For the text-containing cell, return its midpoint in [X, Y] coordinate format. 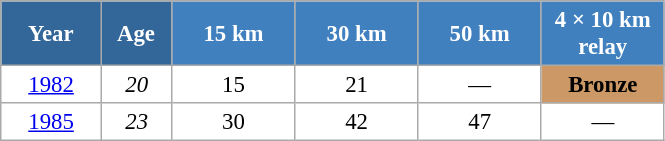
Age [136, 34]
Year [52, 34]
4 × 10 km relay [602, 34]
1982 [52, 85]
50 km [480, 34]
30 km [356, 34]
47 [480, 122]
1985 [52, 122]
42 [356, 122]
Bronze [602, 85]
20 [136, 85]
23 [136, 122]
30 [234, 122]
15 [234, 85]
21 [356, 85]
15 km [234, 34]
